Capture the cell that displays the provided text and extract its (x, y) central coordinate. 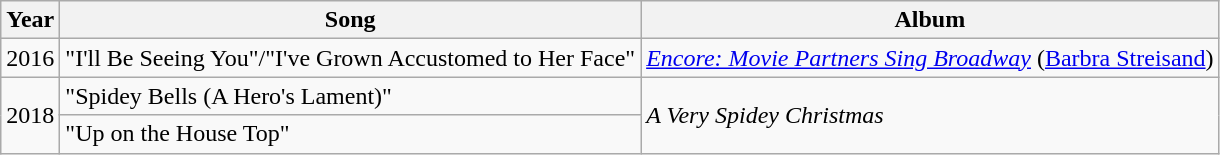
Encore: Movie Partners Sing Broadway (Barbra Streisand) (930, 58)
Album (930, 20)
2016 (30, 58)
"I'll Be Seeing You"/"I've Grown Accustomed to Her Face" (350, 58)
"Up on the House Top" (350, 134)
A Very Spidey Christmas (930, 115)
Song (350, 20)
2018 (30, 115)
"Spidey Bells (A Hero's Lament)" (350, 96)
Year (30, 20)
